Locate the cell with the specified text and output its [X, Y] center coordinate. 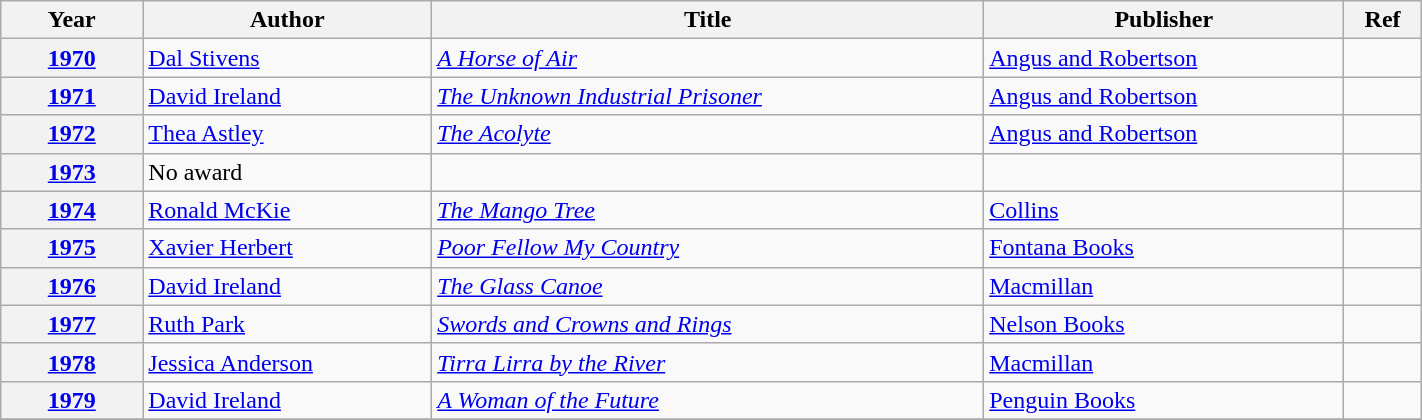
Collins [1164, 210]
No award [288, 172]
Publisher [1164, 20]
1973 [72, 172]
A Horse of Air [708, 58]
1979 [72, 400]
Swords and Crowns and Rings [708, 324]
Ruth Park [288, 324]
Penguin Books [1164, 400]
Title [708, 20]
Xavier Herbert [288, 248]
The Unknown Industrial Prisoner [708, 96]
1978 [72, 362]
Fontana Books [1164, 248]
Nelson Books [1164, 324]
Dal Stivens [288, 58]
Ref [1382, 20]
Jessica Anderson [288, 362]
1971 [72, 96]
Tirra Lirra by the River [708, 362]
1977 [72, 324]
The Glass Canoe [708, 286]
Poor Fellow My Country [708, 248]
1974 [72, 210]
A Woman of the Future [708, 400]
Author [288, 20]
1970 [72, 58]
The Acolyte [708, 134]
1975 [72, 248]
Ronald McKie [288, 210]
The Mango Tree [708, 210]
Year [72, 20]
1976 [72, 286]
1972 [72, 134]
Thea Astley [288, 134]
